Search for the cell housing the specified text and yield its (X, Y) center coordinate. 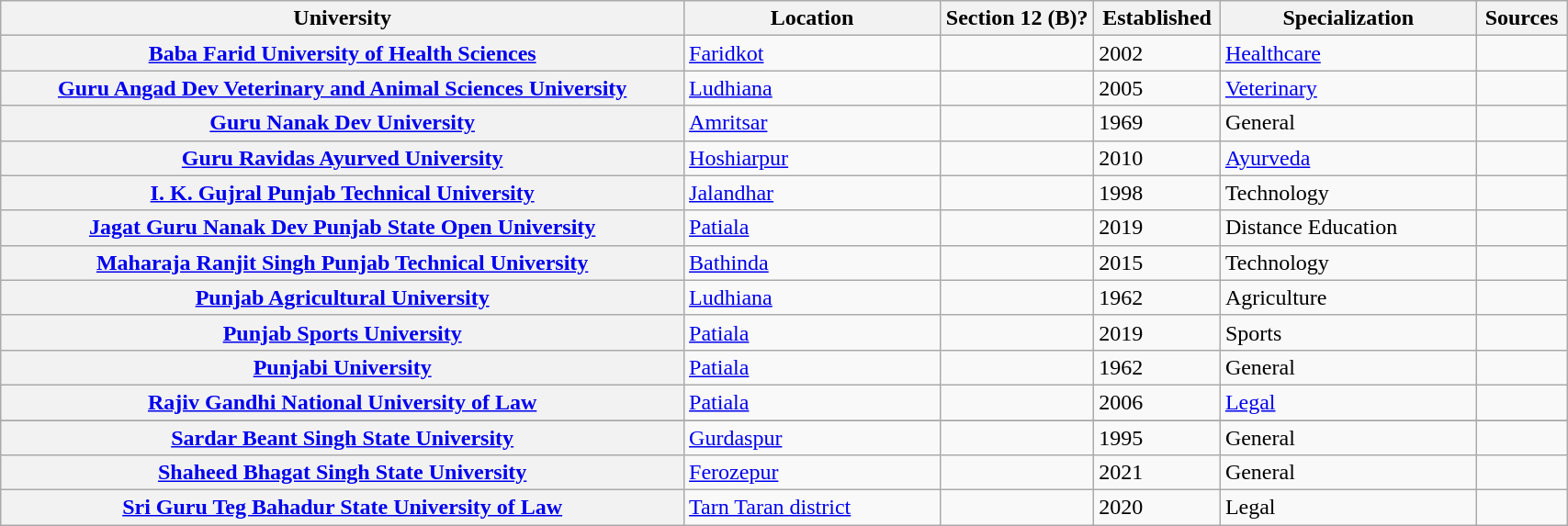
Sources (1521, 18)
Agriculture (1348, 297)
Sports (1348, 332)
Shaheed Bhagat Singh State University (343, 473)
2005 (1157, 88)
Veterinary (1348, 88)
Rajiv Gandhi National University of Law (343, 402)
2010 (1157, 158)
Baba Farid University of Health Sciences (343, 53)
Location (812, 18)
2015 (1157, 263)
I. K. Gujral Punjab Technical University (343, 193)
2020 (1157, 508)
Distance Education (1348, 228)
Amritsar (812, 123)
Maharaja Ranjit Singh Punjab Technical University (343, 263)
Guru Nanak Dev University (343, 123)
University (343, 18)
2021 (1157, 473)
Jalandhar (812, 193)
Punjab Agricultural University (343, 297)
Punjabi University (343, 367)
2002 (1157, 53)
Jagat Guru Nanak Dev Punjab State Open University (343, 228)
Guru Angad Dev Veterinary and Animal Sciences University (343, 88)
Tarn Taran district (812, 508)
Healthcare (1348, 53)
Section 12 (B)? (1016, 18)
Specialization (1348, 18)
2006 (1157, 402)
1995 (1157, 438)
Established (1157, 18)
Sri Guru Teg Bahadur State University of Law (343, 508)
Guru Ravidas Ayurved University (343, 158)
Hoshiarpur (812, 158)
Gurdaspur (812, 438)
1998 (1157, 193)
Faridkot (812, 53)
1969 (1157, 123)
Bathinda (812, 263)
Punjab Sports University (343, 332)
Sardar Beant Singh State University (343, 438)
Ferozepur (812, 473)
Ayurveda (1348, 158)
